For the text-containing cell, return its midpoint in (X, Y) coordinate format. 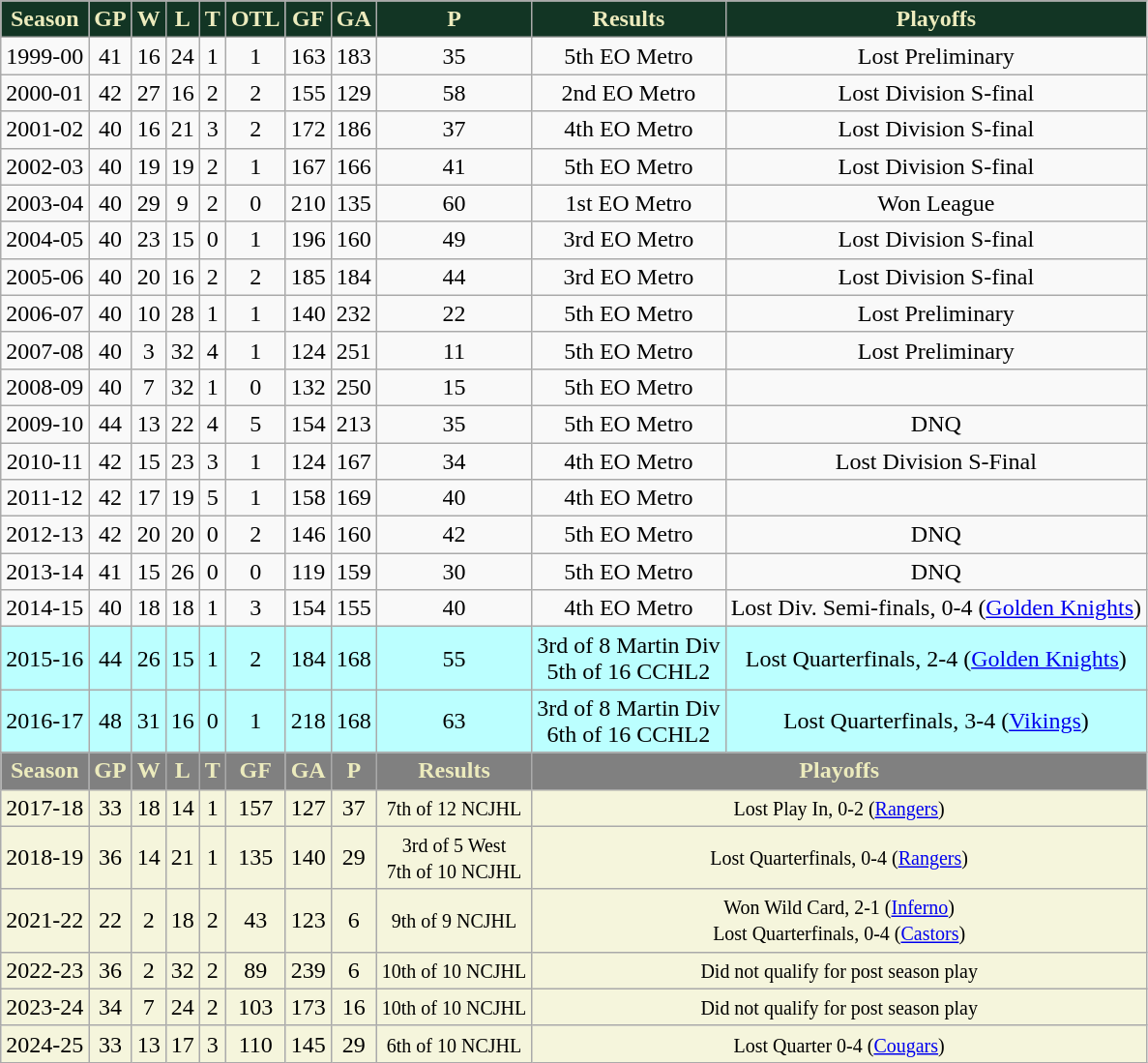
Lost Quarter 0-4 (Cougars) (839, 1044)
213 (354, 424)
2014-15 (44, 608)
218 (308, 722)
183 (354, 56)
7th of 12 NCJHL (454, 808)
2003-04 (44, 203)
Lost Quarterfinals, 3-4 (Vikings) (936, 722)
2002-03 (44, 166)
2022-23 (44, 970)
28 (182, 313)
2023-24 (44, 1007)
9th of 9 NCJHL (454, 921)
2005-06 (44, 277)
48 (110, 722)
10 (149, 313)
2017-18 (44, 808)
239 (308, 970)
169 (354, 498)
2024-25 (44, 1044)
2021-22 (44, 921)
31 (149, 722)
166 (354, 166)
129 (354, 93)
89 (255, 970)
163 (308, 56)
3rd of 8 Martin Div6th of 16 CCHL2 (629, 722)
132 (308, 387)
173 (308, 1007)
11 (454, 350)
2018-19 (44, 857)
43 (255, 921)
58 (454, 93)
103 (255, 1007)
110 (255, 1044)
Won Wild Card, 2-1 (Inferno)Lost Quarterfinals, 0-4 (Castors) (839, 921)
127 (308, 808)
251 (354, 350)
2004-05 (44, 240)
2008-09 (44, 387)
186 (354, 130)
1st EO Metro (629, 203)
63 (454, 722)
2007-08 (44, 350)
2000-01 (44, 93)
2nd EO Metro (629, 93)
159 (354, 572)
27 (149, 93)
Lost Quarterfinals, 0-4 (Rangers) (839, 857)
250 (354, 387)
Lost Div. Semi-finals, 0-4 (Golden Knights) (936, 608)
145 (308, 1044)
2013-14 (44, 572)
60 (454, 203)
232 (354, 313)
2015-16 (44, 658)
Lost Division S-Final (936, 461)
Lost Play In, 0-2 (Rangers) (839, 808)
55 (454, 658)
157 (255, 808)
Won League (936, 203)
1999-00 (44, 56)
146 (308, 535)
6th of 10 NCJHL (454, 1044)
OTL (255, 19)
49 (454, 240)
2010-11 (44, 461)
210 (308, 203)
119 (308, 572)
3rd of 5 West7th of 10 NCJHL (454, 857)
30 (454, 572)
9 (182, 203)
196 (308, 240)
2009-10 (44, 424)
185 (308, 277)
2016-17 (44, 722)
172 (308, 130)
Lost Quarterfinals, 2-4 (Golden Knights) (936, 658)
3rd of 8 Martin Div5th of 16 CCHL2 (629, 658)
2012-13 (44, 535)
123 (308, 921)
2011-12 (44, 498)
2001-02 (44, 130)
2006-07 (44, 313)
158 (308, 498)
